For the text-containing cell, return its midpoint in [X, Y] coordinate format. 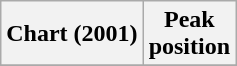
Chart (2001) [72, 34]
Peakposition [189, 34]
